Output the [x, y] coordinate of the center of the cell containing the given text.  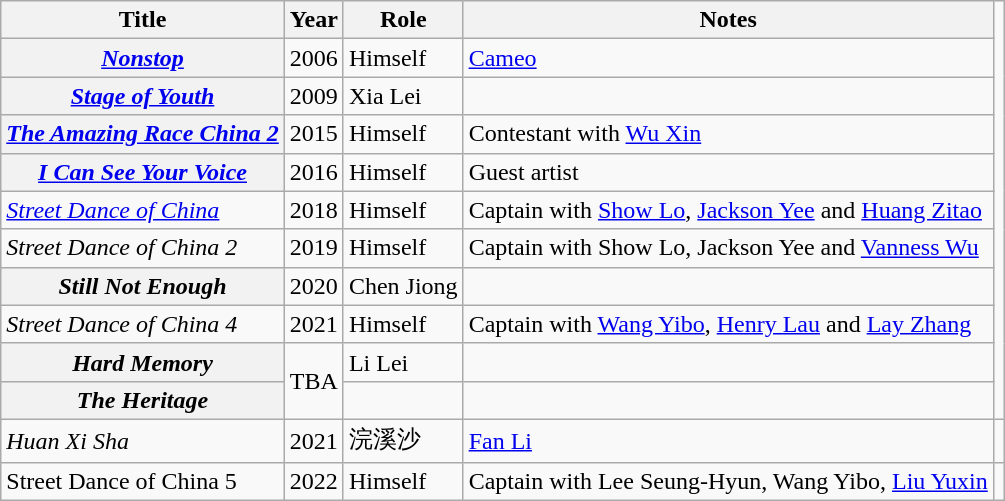
Street Dance of China 2 [143, 248]
Nonstop [143, 58]
Cameo [728, 58]
Year [314, 20]
Fan Li [728, 440]
Captain with Wang Yibo, Henry Lau and Lay Zhang [728, 324]
The Heritage [143, 400]
2009 [314, 96]
Li Lei [403, 362]
Street Dance of China 4 [143, 324]
TBA [314, 381]
Hard Memory [143, 362]
I Can See Your Voice [143, 172]
Role [403, 20]
Title [143, 20]
2022 [314, 481]
Captain with Show Lo, Jackson Yee and Huang Zitao [728, 210]
Street Dance of China 5 [143, 481]
2006 [314, 58]
2015 [314, 134]
浣溪沙 [403, 440]
Street Dance of China [143, 210]
2016 [314, 172]
Xia Lei [403, 96]
Captain with Show Lo, Jackson Yee and Vanness Wu [728, 248]
Stage of Youth [143, 96]
2019 [314, 248]
The Amazing Race China 2 [143, 134]
Chen Jiong [403, 286]
Huan Xi Sha [143, 440]
2018 [314, 210]
Contestant with Wu Xin [728, 134]
Still Not Enough [143, 286]
Notes [728, 20]
Guest artist [728, 172]
2020 [314, 286]
Captain with Lee Seung-Hyun, Wang Yibo, Liu Yuxin [728, 481]
